Extract the (x, y) coordinate from the center of the cell holding the provided text.  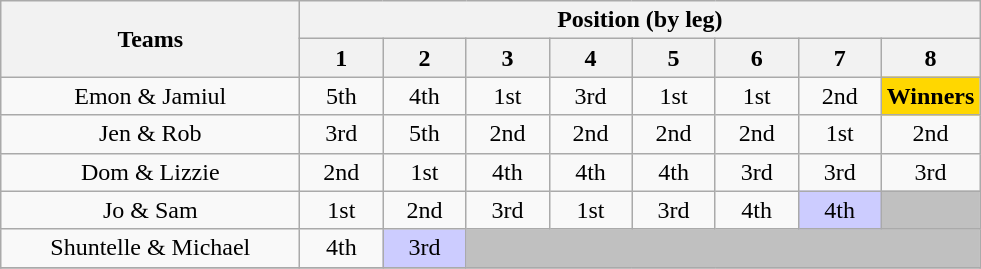
5 (674, 58)
1 (342, 58)
Position (by leg) (640, 20)
Jo & Sam (150, 210)
Dom & Lizzie (150, 172)
2 (424, 58)
Jen & Rob (150, 134)
7 (840, 58)
6 (756, 58)
Teams (150, 39)
Shuntelle & Michael (150, 248)
3 (508, 58)
Winners (930, 96)
8 (930, 58)
4 (590, 58)
Emon & Jamiul (150, 96)
